Scan for the cell matching the given text and deliver its (x, y) coordinate at center. 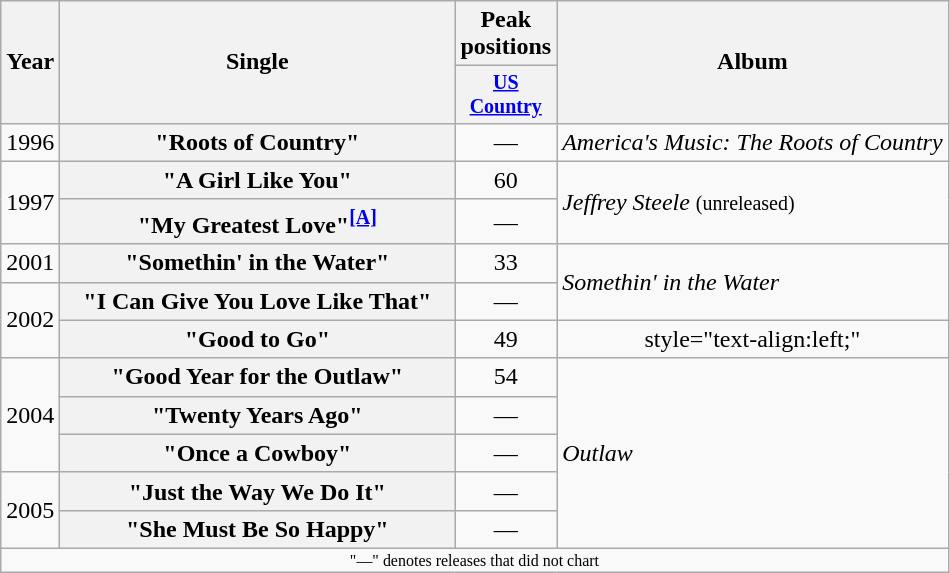
"—" denotes releases that did not chart (474, 560)
"Roots of Country" (258, 142)
49 (506, 339)
54 (506, 377)
60 (506, 180)
Album (753, 62)
1997 (30, 202)
Outlaw (753, 453)
"A Girl Like You" (258, 180)
2004 (30, 415)
style="text-align:left;" (753, 339)
Jeffrey Steele (unreleased) (753, 202)
"Good Year for the Outlaw" (258, 377)
Year (30, 62)
Peak positions (506, 34)
US Country (506, 94)
2001 (30, 263)
Somethin' in the Water (753, 282)
"Somethin' in the Water" (258, 263)
2005 (30, 510)
"She Must Be So Happy" (258, 529)
"Once a Cowboy" (258, 453)
2002 (30, 320)
America's Music: The Roots of Country (753, 142)
33 (506, 263)
"Good to Go" (258, 339)
"Twenty Years Ago" (258, 415)
"I Can Give You Love Like That" (258, 301)
1996 (30, 142)
"Just the Way We Do It" (258, 491)
"My Greatest Love"[A] (258, 222)
Single (258, 62)
